Pinpoint the cell where the given text exists, returning its [X, Y] midpoint coordinate. 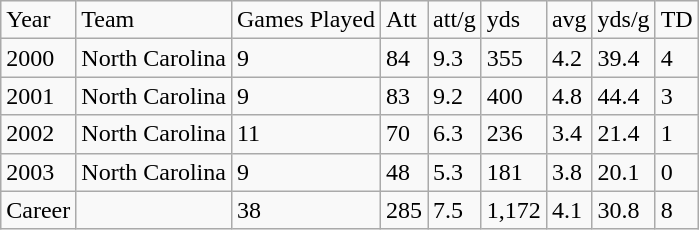
yds [514, 20]
6.3 [455, 134]
48 [404, 172]
39.4 [624, 58]
30.8 [624, 210]
yds/g [624, 20]
avg [569, 20]
4.8 [569, 96]
Career [38, 210]
44.4 [624, 96]
11 [306, 134]
1 [676, 134]
84 [404, 58]
0 [676, 172]
2001 [38, 96]
att/g [455, 20]
7.5 [455, 210]
3.4 [569, 134]
285 [404, 210]
400 [514, 96]
9.2 [455, 96]
1,172 [514, 210]
20.1 [624, 172]
3.8 [569, 172]
236 [514, 134]
38 [306, 210]
Games Played [306, 20]
2000 [38, 58]
4.1 [569, 210]
4 [676, 58]
181 [514, 172]
Year [38, 20]
9.3 [455, 58]
2003 [38, 172]
8 [676, 210]
Team [154, 20]
Att [404, 20]
70 [404, 134]
TD [676, 20]
2002 [38, 134]
21.4 [624, 134]
4.2 [569, 58]
5.3 [455, 172]
83 [404, 96]
355 [514, 58]
3 [676, 96]
